Determine the [X, Y] coordinate at the center of the cell enclosing the given text.  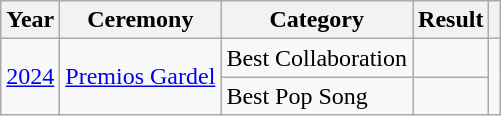
Best Collaboration [317, 58]
Category [317, 20]
2024 [30, 77]
Year [30, 20]
Result [451, 20]
Best Pop Song [317, 96]
Premios Gardel [140, 77]
Ceremony [140, 20]
